Return the [x, y] coordinate for the center point of the cell that contains the specified text.  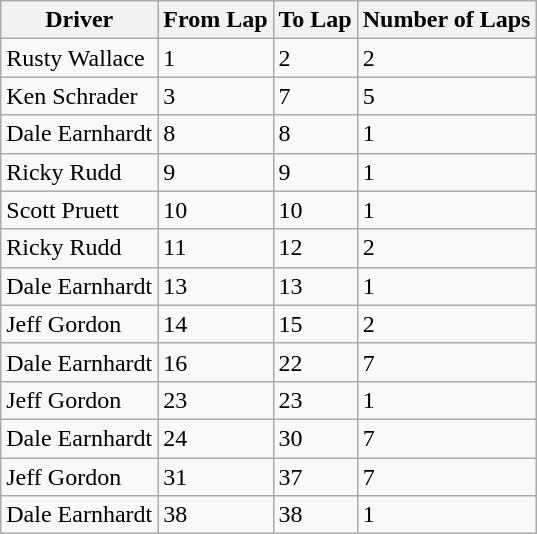
Rusty Wallace [80, 58]
11 [216, 248]
14 [216, 324]
22 [315, 362]
30 [315, 438]
To Lap [315, 20]
16 [216, 362]
From Lap [216, 20]
Scott Pruett [80, 210]
37 [315, 477]
3 [216, 96]
Ken Schrader [80, 96]
Number of Laps [446, 20]
31 [216, 477]
Driver [80, 20]
5 [446, 96]
12 [315, 248]
24 [216, 438]
15 [315, 324]
